Scan for the cell matching the given text and deliver its [X, Y] coordinate at center. 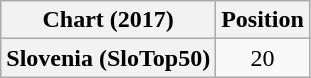
Slovenia (SloTop50) [108, 58]
20 [263, 58]
Position [263, 20]
Chart (2017) [108, 20]
